For the text-containing cell, return its midpoint in [X, Y] coordinate format. 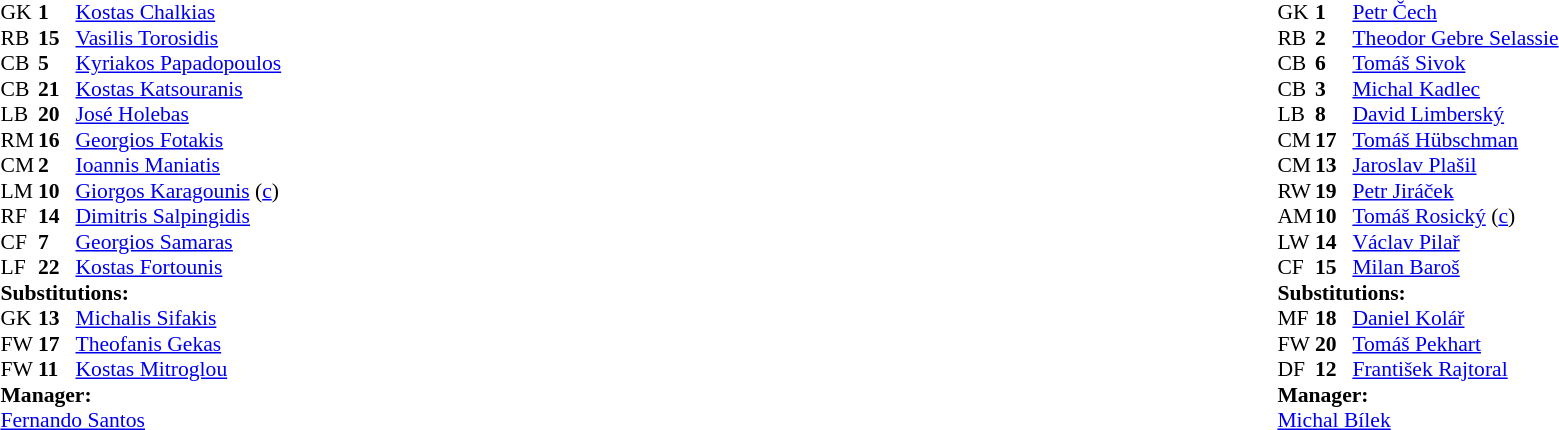
Kostas Katsouranis [179, 89]
16 [57, 140]
Kostas Fortounis [179, 267]
Jaroslav Plašil [1455, 165]
11 [57, 369]
3 [1334, 89]
Ioannis Maniatis [179, 165]
Georgios Samaras [179, 242]
LW [1296, 242]
Georgios Fotakis [179, 140]
7 [57, 242]
Michal Kadlec [1455, 89]
12 [1334, 369]
6 [1334, 63]
LM [19, 191]
David Limberský [1455, 115]
Kyriakos Papadopoulos [179, 63]
Václav Pilař [1455, 242]
RM [19, 140]
19 [1334, 191]
José Holebas [179, 115]
8 [1334, 115]
Tomáš Hübschman [1455, 140]
Tomáš Rosický (c) [1455, 217]
Daniel Kolář [1455, 319]
Petr Jiráček [1455, 191]
Michalis Sifakis [179, 319]
21 [57, 89]
AM [1296, 217]
RF [19, 217]
Vasilis Torosidis [179, 38]
DF [1296, 369]
Milan Baroš [1455, 267]
Kostas Mitroglou [179, 369]
Tomáš Sivok [1455, 63]
Giorgos Karagounis (c) [179, 191]
Theofanis Gekas [179, 344]
5 [57, 63]
RW [1296, 191]
František Rajtoral [1455, 369]
Tomáš Pekhart [1455, 344]
MF [1296, 319]
Kostas Chalkias [179, 13]
22 [57, 267]
18 [1334, 319]
Petr Čech [1455, 13]
Dimitris Salpingidis [179, 217]
Theodor Gebre Selassie [1455, 38]
LF [19, 267]
